Find where the given text appears and provide that cell's center as [X, Y] coordinate. 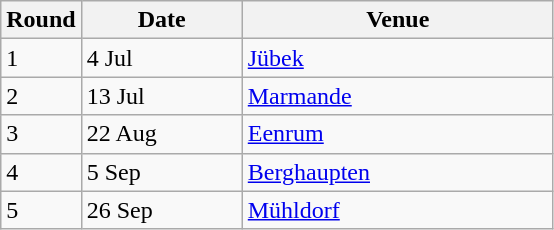
4 Jul [162, 58]
3 [41, 134]
Jübek [398, 58]
Round [41, 20]
22 Aug [162, 134]
Mühldorf [398, 210]
5 [41, 210]
1 [41, 58]
Date [162, 20]
26 Sep [162, 210]
2 [41, 96]
Berghaupten [398, 172]
4 [41, 172]
Marmande [398, 96]
Eenrum [398, 134]
5 Sep [162, 172]
Venue [398, 20]
13 Jul [162, 96]
